Determine the (x, y) coordinate at the center of the cell enclosing the given text.  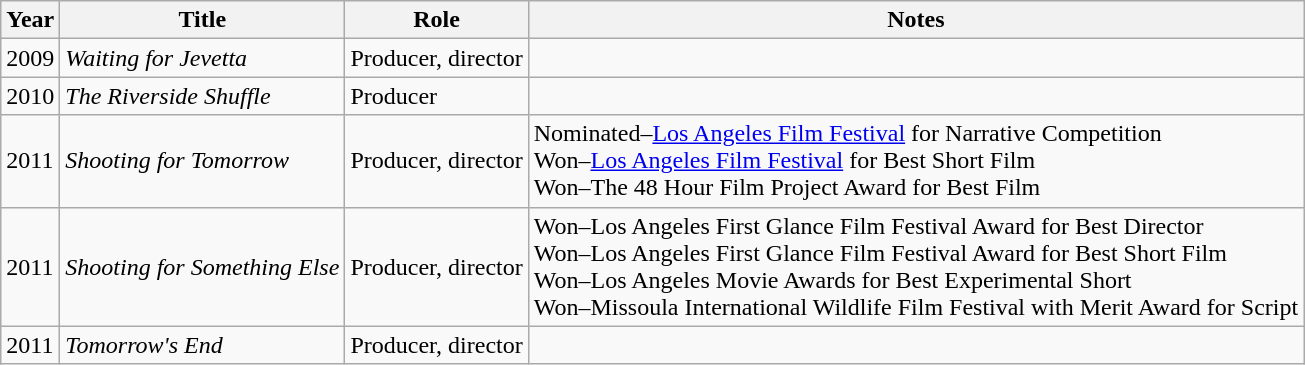
Shooting for Something Else (202, 266)
Role (436, 20)
Notes (916, 20)
Year (30, 20)
Tomorrow's End (202, 345)
The Riverside Shuffle (202, 96)
Title (202, 20)
Producer (436, 96)
2009 (30, 58)
Shooting for Tomorrow (202, 161)
2010 (30, 96)
Waiting for Jevetta (202, 58)
